Scan for the cell matching the given text and deliver its (x, y) coordinate at center. 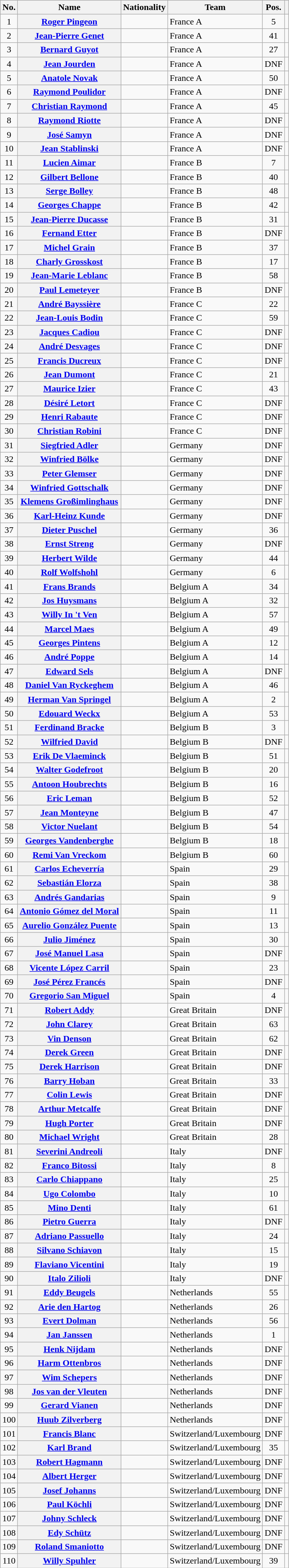
Barry Hoban (69, 1081)
Team (215, 7)
Albert Herger (69, 1476)
Victor Nuelant (69, 826)
102 (9, 1448)
Josef Johanns (69, 1490)
Nationality (144, 7)
Erik De Vlaeminck (69, 756)
Wilfried David (69, 742)
89 (9, 1264)
Dieter Puschel (69, 530)
106 (9, 1504)
Italo Zilioli (69, 1278)
105 (9, 1490)
Derek Harrison (69, 1066)
Jean Monteyne (69, 812)
68 (9, 968)
Roland Smaniotto (69, 1547)
Jean Jourden (69, 64)
Edward Sels (69, 671)
Lucien Aimar (69, 163)
Jean Dumont (69, 374)
75 (9, 1066)
Antoon Houbrechts (69, 784)
José Manuel Lasa (69, 954)
66 (9, 939)
72 (9, 1024)
Edouard Weckx (69, 714)
73 (9, 1038)
Herman Van Springel (69, 699)
Charly Grosskost (69, 262)
71 (9, 1010)
Marcel Maes (69, 629)
Hugh Porter (69, 1123)
Edy Schütz (69, 1533)
Francis Ducreux (69, 360)
67 (9, 954)
Franco Bitossi (69, 1165)
Siegfried Adler (69, 445)
107 (9, 1518)
76 (9, 1081)
Christian Robini (69, 431)
Remi Van Vreckom (69, 854)
Severini Andreoli (69, 1151)
Willy Spuhler (69, 1561)
Bernard Guyot (69, 50)
Eddy Beugels (69, 1292)
No. (9, 7)
Jos van der Vleuten (69, 1391)
Fernand Etter (69, 233)
Serge Bolley (69, 191)
André Poppe (69, 657)
Arthur Metcalfe (69, 1109)
87 (9, 1236)
Frans Brands (69, 586)
Walter Godefroot (69, 770)
Sebastián Elorza (69, 883)
82 (9, 1165)
Désiré Letort (69, 403)
Colin Lewis (69, 1095)
94 (9, 1335)
Karl-Heinz Kunde (69, 516)
70 (9, 996)
Gregorio San Miguel (69, 996)
Ernst Streng (69, 544)
Gerard Vianen (69, 1405)
85 (9, 1208)
110 (9, 1561)
Klemens Großimlinghaus (69, 502)
Wim Schepers (69, 1377)
Winfried Bölke (69, 459)
Jean-Pierre Genet (69, 36)
John Clarey (69, 1024)
Rolf Wolfshohl (69, 572)
103 (9, 1462)
Michael Wright (69, 1137)
95 (9, 1349)
65 (9, 925)
Georges Pintens (69, 643)
Roger Pingeon (69, 22)
Henri Rabaute (69, 417)
90 (9, 1278)
Silvano Schiavon (69, 1250)
Aurelio González Puente (69, 925)
64 (9, 911)
Name (69, 7)
86 (9, 1222)
74 (9, 1052)
Winfried Gottschalk (69, 488)
93 (9, 1321)
Vin Denson (69, 1038)
Harm Ottenbros (69, 1363)
Raymond Riotte (69, 120)
Vicente López Carril (69, 968)
Jean-Louis Bodin (69, 318)
88 (9, 1250)
Willy In 't Ven (69, 614)
Daniel Van Ryckeghem (69, 685)
Maurice Izier (69, 388)
Julio Jiménez (69, 939)
Derek Green (69, 1052)
Michel Grain (69, 247)
Karl Brand (69, 1448)
José Samyn (69, 134)
Jos Huysmans (69, 600)
Jean Stablinski (69, 148)
100 (9, 1420)
Carlo Chiappano (69, 1180)
97 (9, 1377)
Ferdinand Bracke (69, 728)
Adriano Passuello (69, 1236)
81 (9, 1151)
69 (9, 982)
Johny Schleck (69, 1518)
Pietro Guerra (69, 1222)
Flaviano Vicentini (69, 1264)
Antonio Gómez del Moral (69, 911)
André Desvages (69, 346)
Huub Zilverberg (69, 1420)
84 (9, 1194)
Carlos Echeverría (69, 869)
109 (9, 1547)
108 (9, 1533)
Peter Glemser (69, 473)
Robert Addy (69, 1010)
Evert Dolman (69, 1321)
79 (9, 1123)
101 (9, 1434)
José Pérez Francés (69, 982)
Georges Chappe (69, 205)
Jacques Cadiou (69, 332)
Pos. (274, 7)
Herbert Wilde (69, 558)
Jean-Marie Leblanc (69, 276)
91 (9, 1292)
92 (9, 1306)
104 (9, 1476)
83 (9, 1180)
Mino Denti (69, 1208)
Anatole Novak (69, 78)
Arie den Hartog (69, 1306)
Jean-Pierre Ducasse (69, 219)
Georges Vandenberghe (69, 840)
80 (9, 1137)
André Bayssière (69, 304)
Gilbert Bellone (69, 177)
Ugo Colombo (69, 1194)
99 (9, 1405)
77 (9, 1095)
Eric Leman (69, 798)
Henk Nijdam (69, 1349)
98 (9, 1391)
78 (9, 1109)
Robert Hagmann (69, 1462)
Raymond Poulidor (69, 92)
Jan Janssen (69, 1335)
Paul Köchli (69, 1504)
Francis Blanc (69, 1434)
Paul Lemeteyer (69, 290)
96 (9, 1363)
Christian Raymond (69, 106)
Andrés Gandarias (69, 897)
